Pinpoint the cell where the given text exists, returning its [X, Y] midpoint coordinate. 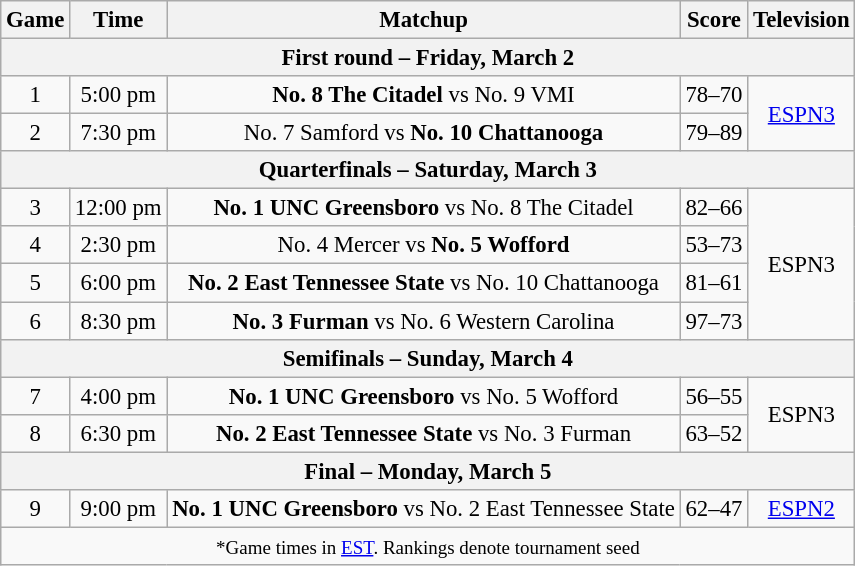
No. 2 East Tennessee State vs No. 10 Chattanooga [424, 283]
78–70 [714, 95]
5:00 pm [118, 95]
Final – Monday, March 5 [428, 471]
2 [36, 133]
No. 1 UNC Greensboro vs No. 2 East Tennessee State [424, 509]
4 [36, 245]
6:00 pm [118, 283]
7 [36, 396]
Quarterfinals – Saturday, March 3 [428, 170]
62–47 [714, 509]
No. 7 Samford vs No. 10 Chattanooga [424, 133]
9:00 pm [118, 509]
4:00 pm [118, 396]
5 [36, 283]
8:30 pm [118, 321]
No. 8 The Citadel vs No. 9 VMI [424, 95]
First round – Friday, March 2 [428, 58]
Time [118, 20]
Game [36, 20]
No. 1 UNC Greensboro vs No. 5 Wofford [424, 396]
97–73 [714, 321]
8 [36, 433]
2:30 pm [118, 245]
Matchup [424, 20]
1 [36, 95]
63–52 [714, 433]
79–89 [714, 133]
7:30 pm [118, 133]
9 [36, 509]
12:00 pm [118, 208]
82–66 [714, 208]
No. 4 Mercer vs No. 5 Wofford [424, 245]
No. 3 Furman vs No. 6 Western Carolina [424, 321]
Score [714, 20]
6 [36, 321]
Television [802, 20]
81–61 [714, 283]
53–73 [714, 245]
No. 2 East Tennessee State vs No. 3 Furman [424, 433]
Semifinals – Sunday, March 4 [428, 358]
56–55 [714, 396]
3 [36, 208]
ESPN2 [802, 509]
No. 1 UNC Greensboro vs No. 8 The Citadel [424, 208]
6:30 pm [118, 433]
*Game times in EST. Rankings denote tournament seed [428, 546]
